Search for the cell housing the specified text and yield its (x, y) center coordinate. 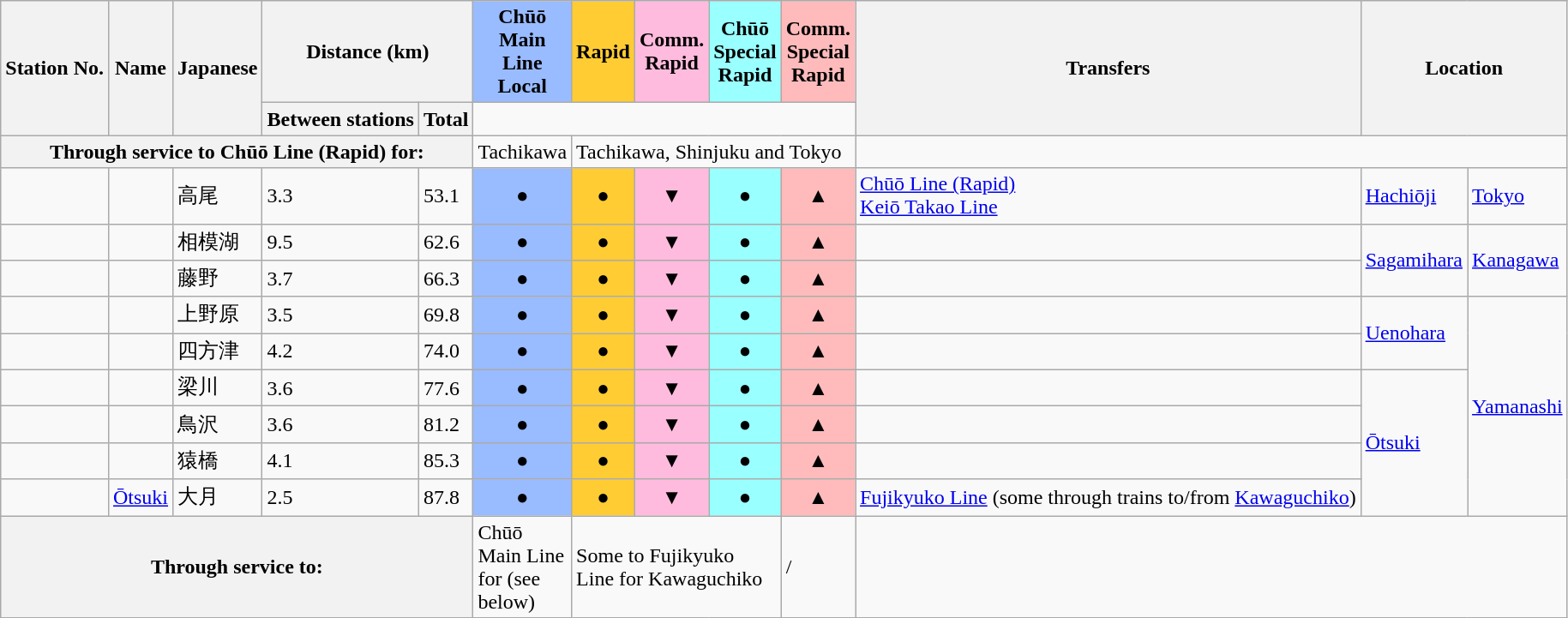
Sagamihara (1414, 261)
大月 (218, 497)
Chūō Main Line for (see below) (523, 567)
9.5 (340, 242)
Station No. (55, 69)
Name (141, 69)
Comm.Rapid (671, 51)
上野原 (218, 315)
3.3 (340, 195)
85.3 (446, 461)
Distance (km) (368, 51)
Tachikawa, Shinjuku and Tokyo (713, 152)
梁川 (218, 387)
Some to Fujikyuko Line for Kawaguchiko (677, 567)
猿橋 (218, 461)
66.3 (446, 279)
3.7 (340, 279)
4.1 (340, 461)
Uenohara (1414, 333)
2.5 (340, 497)
81.2 (446, 425)
Kanagawa (1517, 261)
Transfers (1108, 69)
Fujikyuko Line (some through trains to/from Kawaguchiko) (1108, 497)
/ (818, 567)
高尾 (218, 195)
53.1 (446, 195)
Through service to: (237, 567)
Yamanashi (1517, 406)
4.2 (340, 351)
74.0 (446, 351)
鳥沢 (218, 425)
Total (446, 119)
Hachiōji (1414, 195)
Japanese (218, 69)
Location (1464, 69)
四方津 (218, 351)
藤野 (218, 279)
Chūō Main Line Local (523, 51)
77.6 (446, 387)
Between stations (340, 119)
Comm.SpecialRapid (818, 51)
69.8 (446, 315)
3.5 (340, 315)
Tokyo (1517, 195)
相模湖 (218, 242)
Tachikawa (523, 152)
Through service to Chūō Line (Rapid) for: (237, 152)
Rapid (604, 51)
Chūō Line (Rapid)Keiō Takao Line (1108, 195)
62.6 (446, 242)
Chūō SpecialRapid (745, 51)
87.8 (446, 497)
